Find where the given text appears and provide that cell's center as [x, y] coordinate. 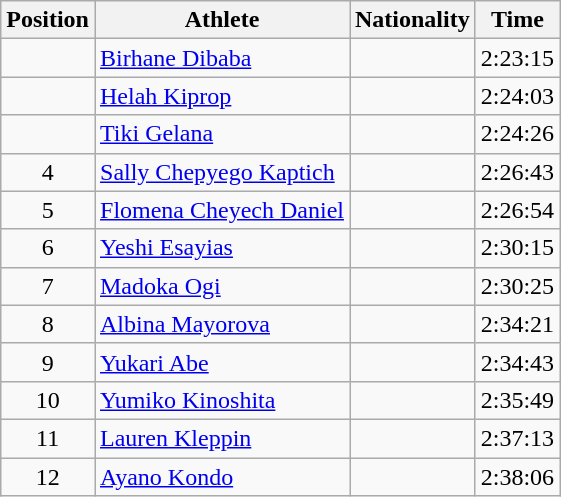
2:30:25 [517, 286]
Nationality [413, 20]
2:23:15 [517, 58]
Sally Chepyego Kaptich [222, 172]
Flomena Cheyech Daniel [222, 210]
2:34:21 [517, 324]
Birhane Dibaba [222, 58]
7 [48, 286]
Yumiko Kinoshita [222, 400]
2:26:54 [517, 210]
Madoka Ogi [222, 286]
12 [48, 477]
8 [48, 324]
Time [517, 20]
10 [48, 400]
2:34:43 [517, 362]
4 [48, 172]
9 [48, 362]
5 [48, 210]
Lauren Kleppin [222, 438]
6 [48, 248]
Tiki Gelana [222, 134]
2:24:26 [517, 134]
2:30:15 [517, 248]
2:26:43 [517, 172]
2:24:03 [517, 96]
Ayano Kondo [222, 477]
Position [48, 20]
2:37:13 [517, 438]
Helah Kiprop [222, 96]
Albina Mayorova [222, 324]
11 [48, 438]
2:35:49 [517, 400]
Yukari Abe [222, 362]
2:38:06 [517, 477]
Athlete [222, 20]
Yeshi Esayias [222, 248]
